Detect which cell encompasses the target text, then output its [x, y] center coordinate. 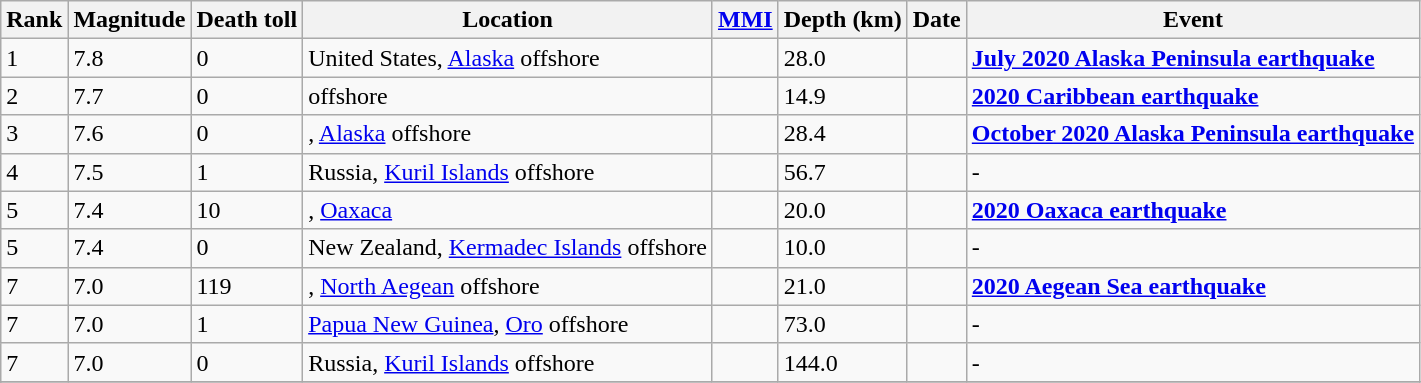
10.0 [842, 248]
21.0 [842, 286]
2020 Caribbean earthquake [1192, 96]
New Zealand, Kermadec Islands offshore [508, 248]
7.8 [130, 58]
2020 Oaxaca earthquake [1192, 210]
Depth (km) [842, 20]
, Oaxaca [508, 210]
10 [247, 210]
73.0 [842, 324]
56.7 [842, 172]
Date [936, 20]
7.5 [130, 172]
Magnitude [130, 20]
MMI [745, 20]
, North Aegean offshore [508, 286]
144.0 [842, 362]
Rank [34, 20]
, Alaska offshore [508, 134]
28.4 [842, 134]
October 2020 Alaska Peninsula earthquake [1192, 134]
3 [34, 134]
7.7 [130, 96]
14.9 [842, 96]
July 2020 Alaska Peninsula earthquake [1192, 58]
20.0 [842, 210]
Location [508, 20]
Death toll [247, 20]
offshore [508, 96]
119 [247, 286]
United States, Alaska offshore [508, 58]
2 [34, 96]
Event [1192, 20]
4 [34, 172]
2020 Aegean Sea earthquake [1192, 286]
7.6 [130, 134]
Papua New Guinea, Oro offshore [508, 324]
28.0 [842, 58]
